Identify which cell holds the provided text, then report its [X, Y] central coordinate. 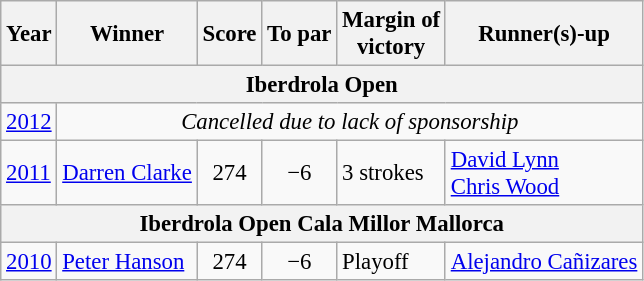
Score [230, 34]
2011 [29, 174]
David Lynn Chris Wood [544, 174]
Peter Hanson [127, 262]
Playoff [392, 262]
Alejandro Cañizares [544, 262]
Cancelled due to lack of sponsorship [350, 122]
To par [300, 34]
Iberdrola Open [322, 85]
2010 [29, 262]
Year [29, 34]
Iberdrola Open Cala Millor Mallorca [322, 224]
Runner(s)-up [544, 34]
Winner [127, 34]
3 strokes [392, 174]
2012 [29, 122]
Darren Clarke [127, 174]
Margin ofvictory [392, 34]
